Find where the given text appears and provide that cell's center as [X, Y] coordinate. 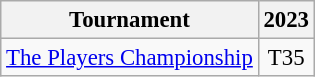
T35 [286, 58]
2023 [286, 20]
Tournament [130, 20]
The Players Championship [130, 58]
